Extract the [X, Y] coordinate from the center of the cell holding the provided text.  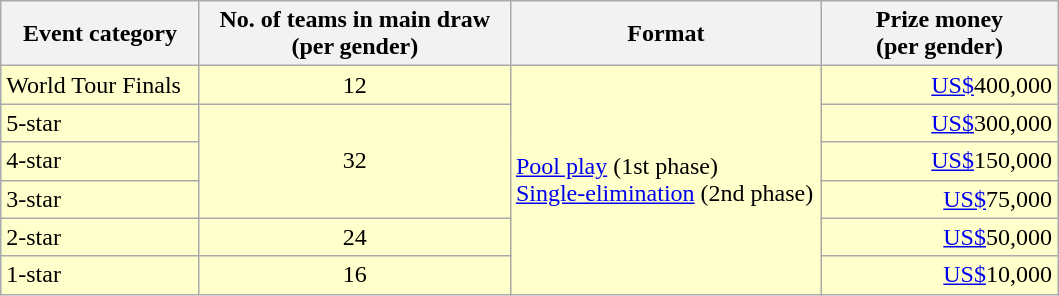
24 [354, 237]
32 [354, 161]
1-star [100, 275]
US$50,000 [939, 237]
US$10,000 [939, 275]
No. of teams in main draw (per gender) [354, 34]
16 [354, 275]
3-star [100, 199]
2-star [100, 237]
Event category [100, 34]
5-star [100, 123]
US$75,000 [939, 199]
World Tour Finals [100, 85]
4-star [100, 161]
12 [354, 85]
Format [666, 34]
Prize money(per gender) [939, 34]
US$150,000 [939, 161]
US$300,000 [939, 123]
Pool play (1st phase)Single-elimination (2nd phase) [666, 180]
US$400,000 [939, 85]
